Scan for the cell matching the given text and deliver its [x, y] coordinate at center. 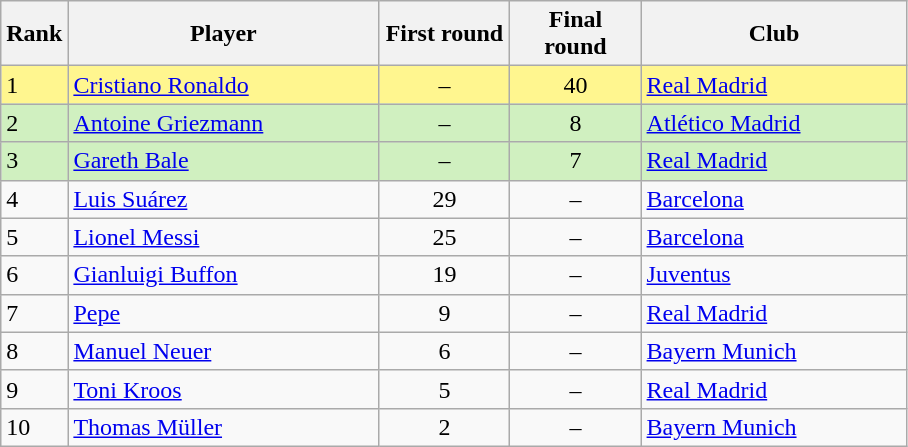
3 [34, 161]
Gareth Bale [224, 161]
Luis Suárez [224, 199]
Thomas Müller [224, 427]
4 [34, 199]
Pepe [224, 313]
Rank [34, 34]
Cristiano Ronaldo [224, 85]
First round [444, 34]
19 [444, 275]
25 [444, 237]
Juventus [774, 275]
Player [224, 34]
10 [34, 427]
40 [576, 85]
Toni Kroos [224, 389]
Gianluigi Buffon [224, 275]
Manuel Neuer [224, 351]
29 [444, 199]
Lionel Messi [224, 237]
Antoine Griezmann [224, 123]
1 [34, 85]
Atlético Madrid [774, 123]
Final round [576, 34]
Club [774, 34]
